Extract the [X, Y] coordinate from the center of the cell holding the provided text.  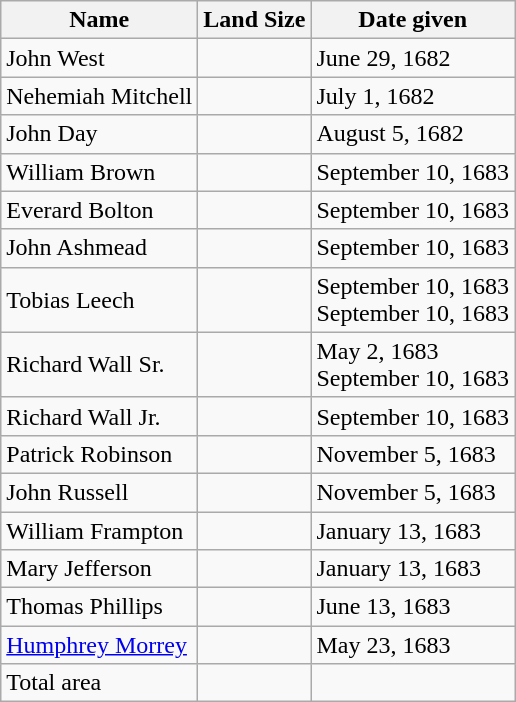
John Russell [100, 492]
Name [100, 20]
September 10, 1683September 10, 1683 [413, 300]
May 2, 1683September 10, 1683 [413, 364]
July 1, 1682 [413, 96]
William Brown [100, 172]
Nehemiah Mitchell [100, 96]
Total area [100, 683]
John Day [100, 134]
June 13, 1683 [413, 607]
William Frampton [100, 531]
Patrick Robinson [100, 454]
Mary Jefferson [100, 569]
Humphrey Morrey [100, 645]
Richard Wall Sr. [100, 364]
Everard Bolton [100, 210]
June 29, 1682 [413, 58]
John Ashmead [100, 248]
Date given [413, 20]
May 23, 1683 [413, 645]
Richard Wall Jr. [100, 416]
Thomas Phillips [100, 607]
Tobias Leech [100, 300]
Land Size [254, 20]
John West [100, 58]
August 5, 1682 [413, 134]
